Identify which cell holds the provided text, then report its (x, y) central coordinate. 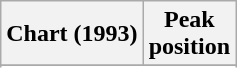
Chart (1993) (72, 34)
Peakposition (189, 34)
